Identify which cell holds the provided text, then report its [X, Y] central coordinate. 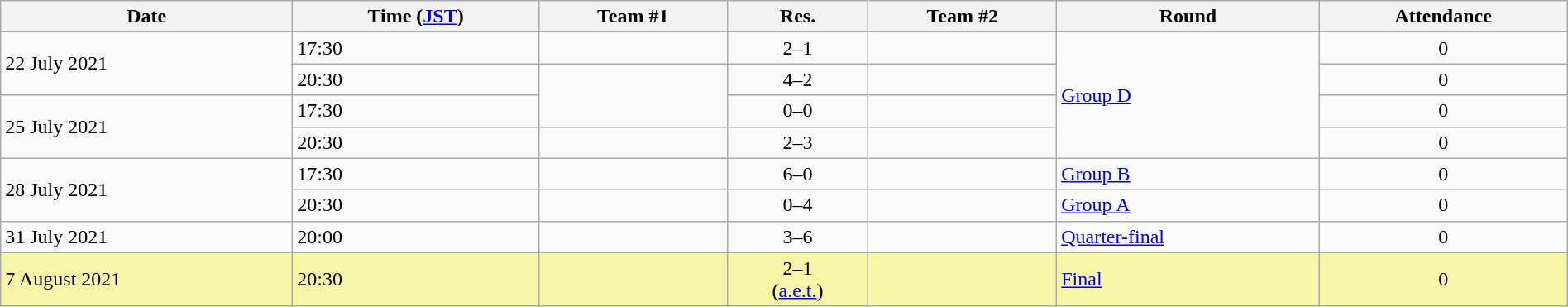
Time (JST) [415, 17]
31 July 2021 [147, 237]
6–0 [797, 174]
Date [147, 17]
Round [1188, 17]
Team #2 [963, 17]
4–2 [797, 79]
0–0 [797, 111]
22 July 2021 [147, 64]
25 July 2021 [147, 127]
28 July 2021 [147, 189]
Res. [797, 17]
2–1 [797, 48]
7 August 2021 [147, 280]
2–3 [797, 142]
20:00 [415, 237]
Group D [1188, 95]
2–1 (a.e.t.) [797, 280]
Attendance [1443, 17]
0–4 [797, 205]
Group A [1188, 205]
Quarter-final [1188, 237]
Team #1 [633, 17]
Group B [1188, 174]
Final [1188, 280]
3–6 [797, 237]
